Determine the [X, Y] coordinate at the center of the cell enclosing the given text.  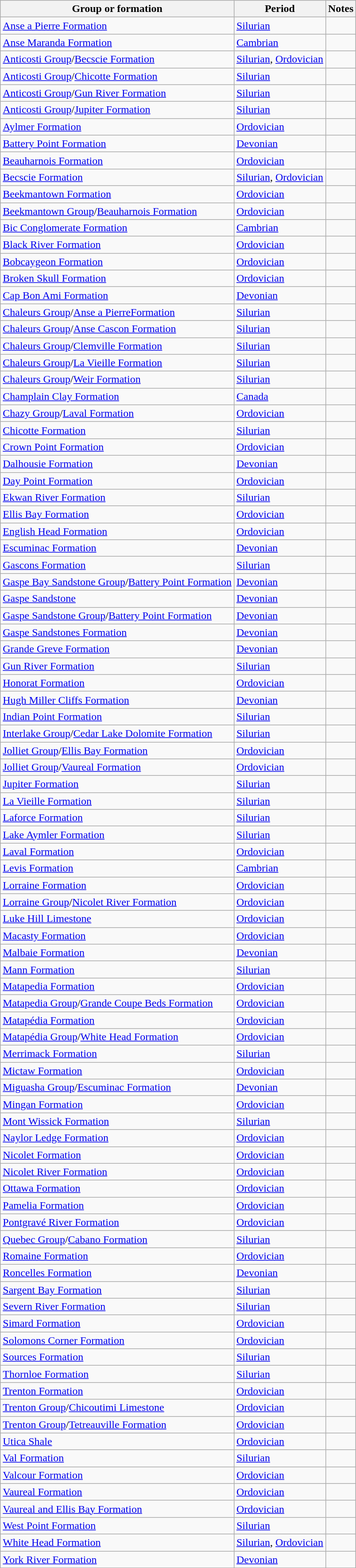
Beekmantown Group/Beauharnois Formation [117, 211]
Gaspe Sandstones Formation [117, 632]
Matapedia Formation [117, 986]
Gaspe Bay Sandstone Group/Battery Point Formation [117, 582]
Bic Conglomerate Formation [117, 228]
Thornloe Formation [117, 1374]
Pontgravé River Formation [117, 1222]
Canada [280, 396]
Val Formation [117, 1458]
Chaleurs Group/La Vieille Formation [117, 363]
Nicolet River Formation [117, 1172]
Escuminac Formation [117, 548]
Beauharnois Formation [117, 160]
Jolliet Group/Ellis Bay Formation [117, 751]
Roncelles Formation [117, 1273]
Jupiter Formation [117, 784]
Merrimack Formation [117, 1054]
Aylmer Formation [117, 127]
Chicotte Formation [117, 430]
Notes [341, 9]
Malbaie Formation [117, 952]
Gun River Formation [117, 666]
Trenton Group/Chicoutimi Limestone [117, 1408]
Vaureal and Ellis Bay Formation [117, 1509]
Crown Point Formation [117, 447]
Quebec Group/Cabano Formation [117, 1239]
Beekmantown Formation [117, 194]
English Head Formation [117, 531]
Ellis Bay Formation [117, 515]
La Vieille Formation [117, 801]
Chaleurs Group/Anse Cascon Formation [117, 329]
Ottawa Formation [117, 1189]
Honorat Formation [117, 683]
Becscie Formation [117, 177]
Sources Formation [117, 1357]
Laforce Formation [117, 818]
Hugh Miller Cliffs Formation [117, 700]
Chaleurs Group/Clemville Formation [117, 346]
Anticosti Group/Gun River Formation [117, 93]
Matapédia Group/White Head Formation [117, 1037]
Jolliet Group/Vaureal Formation [117, 767]
Matapédia Formation [117, 1020]
Ekwan River Formation [117, 498]
Utica Shale [117, 1441]
Cap Bon Ami Formation [117, 295]
Mann Formation [117, 969]
Chaleurs Group/Anse a PierreFormation [117, 312]
Gascons Formation [117, 565]
Period [280, 9]
Champlain Clay Formation [117, 396]
Sargent Bay Formation [117, 1290]
York River Formation [117, 1559]
Macasty Formation [117, 936]
Vaureal Formation [117, 1492]
Mingan Formation [117, 1104]
Bobcaygeon Formation [117, 262]
Chaleurs Group/Weir Formation [117, 379]
Naylor Ledge Formation [117, 1138]
Romaine Formation [117, 1256]
Anticosti Group/Jupiter Formation [117, 110]
Anse a Pierre Formation [117, 26]
Pamelia Formation [117, 1205]
Indian Point Formation [117, 716]
Black River Formation [117, 245]
Severn River Formation [117, 1307]
Levis Formation [117, 868]
Battery Point Formation [117, 143]
Luke Hill Limestone [117, 919]
Mont Wissick Formation [117, 1121]
Dalhousie Formation [117, 464]
Grande Greve Formation [117, 649]
Miguasha Group/Escuminac Formation [117, 1088]
Lake Aymler Formation [117, 835]
Matapedia Group/Grande Coupe Beds Formation [117, 1003]
Broken Skull Formation [117, 279]
Anticosti Group/Becscie Formation [117, 59]
Lorraine Group/Nicolet River Formation [117, 902]
Anse Maranda Formation [117, 43]
Laval Formation [117, 852]
White Head Formation [117, 1542]
Day Point Formation [117, 480]
Solomons Corner Formation [117, 1340]
Gaspe Sandstone [117, 599]
Group or formation [117, 9]
Simard Formation [117, 1324]
Interlake Group/Cedar Lake Dolomite Formation [117, 733]
Gaspe Sandstone Group/Battery Point Formation [117, 616]
Lorraine Formation [117, 885]
Valcour Formation [117, 1475]
West Point Formation [117, 1525]
Trenton Formation [117, 1391]
Chazy Group/Laval Formation [117, 413]
Trenton Group/Tetreauville Formation [117, 1425]
Anticosti Group/Chicotte Formation [117, 76]
Mictaw Formation [117, 1071]
Nicolet Formation [117, 1155]
